Scan for the cell matching the given text and deliver its [x, y] coordinate at center. 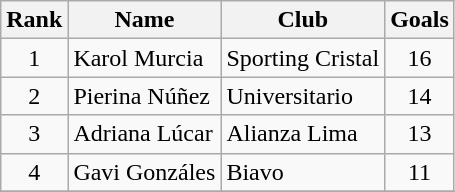
3 [34, 134]
Pierina Núñez [144, 96]
Sporting Cristal [303, 58]
4 [34, 172]
Rank [34, 20]
Alianza Lima [303, 134]
Goals [420, 20]
Adriana Lúcar [144, 134]
Biavo [303, 172]
1 [34, 58]
Karol Murcia [144, 58]
16 [420, 58]
13 [420, 134]
11 [420, 172]
Club [303, 20]
14 [420, 96]
2 [34, 96]
Universitario [303, 96]
Gavi Gonzáles [144, 172]
Name [144, 20]
